From the cell containing the given text, extract its center point as (X, Y) coordinate. 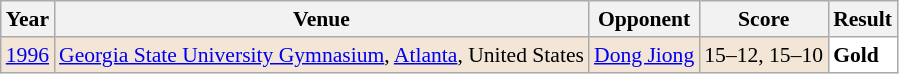
Result (862, 19)
Venue (322, 19)
Score (764, 19)
Opponent (644, 19)
Gold (862, 55)
Georgia State University Gymnasium, Atlanta, United States (322, 55)
1996 (28, 55)
15–12, 15–10 (764, 55)
Dong Jiong (644, 55)
Year (28, 19)
